Return the [x, y] coordinate for the center point of the cell that contains the specified text.  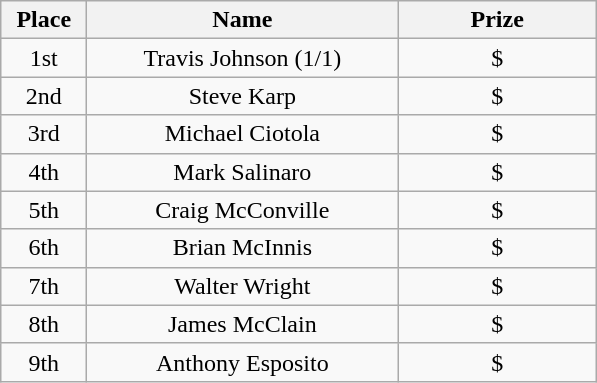
5th [44, 210]
James McClain [242, 324]
Prize [498, 20]
6th [44, 248]
3rd [44, 134]
Place [44, 20]
Name [242, 20]
9th [44, 362]
8th [44, 324]
Steve Karp [242, 96]
Travis Johnson (1/1) [242, 58]
Michael Ciotola [242, 134]
Craig McConville [242, 210]
1st [44, 58]
Brian McInnis [242, 248]
7th [44, 286]
Mark Salinaro [242, 172]
4th [44, 172]
Anthony Esposito [242, 362]
Walter Wright [242, 286]
2nd [44, 96]
